Determine the [x, y] coordinate at the center of the cell enclosing the given text.  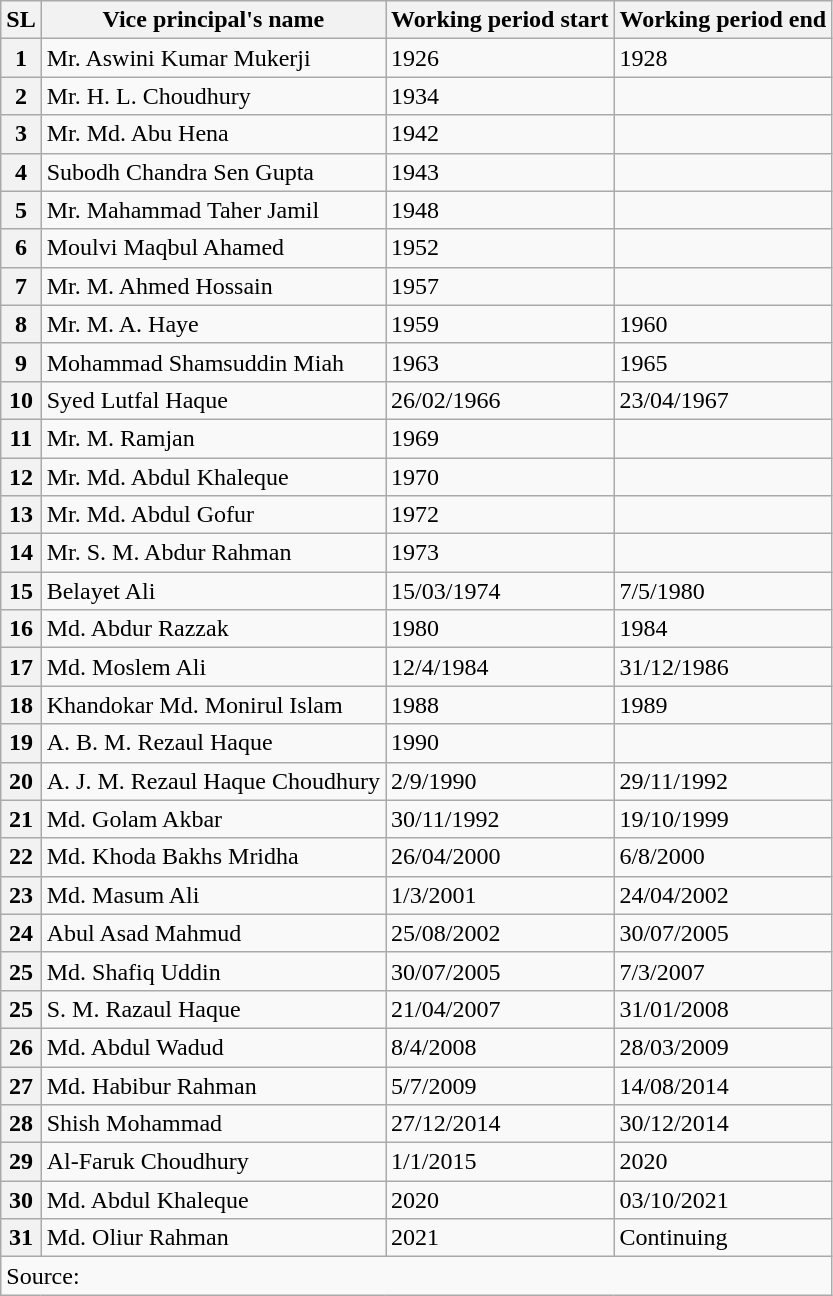
12/4/1984 [500, 667]
26/02/1966 [500, 400]
Vice principal's name [213, 20]
Md. Habibur Rahman [213, 1085]
Source: [416, 1276]
26/04/2000 [500, 857]
Mr. H. L. Choudhury [213, 96]
S. M. Razaul Haque [213, 1009]
1984 [723, 629]
8 [21, 324]
30/12/2014 [723, 1124]
Khandokar Md. Monirul Islam [213, 705]
30/11/1992 [500, 819]
19 [21, 743]
14 [21, 553]
Mr. M. A. Haye [213, 324]
1959 [500, 324]
Mohammad Shamsuddin Miah [213, 362]
10 [21, 400]
1 [21, 58]
1972 [500, 515]
18 [21, 705]
Al-Faruk Choudhury [213, 1162]
2021 [500, 1238]
Md. Golam Akbar [213, 819]
1943 [500, 172]
1970 [500, 477]
28/03/2009 [723, 1047]
1952 [500, 248]
Working period end [723, 20]
1926 [500, 58]
1989 [723, 705]
25/08/2002 [500, 933]
Abul Asad Mahmud [213, 933]
6 [21, 248]
1934 [500, 96]
29 [21, 1162]
22 [21, 857]
1/1/2015 [500, 1162]
Md. Masum Ali [213, 895]
12 [21, 477]
1957 [500, 286]
2 [21, 96]
31 [21, 1238]
28 [21, 1124]
1973 [500, 553]
7 [21, 286]
9 [21, 362]
3 [21, 134]
Moulvi Maqbul Ahamed [213, 248]
Working period start [500, 20]
Belayet Ali [213, 591]
Mr. Mahammad Taher Jamil [213, 210]
19/10/1999 [723, 819]
1/3/2001 [500, 895]
29/11/1992 [723, 781]
24 [21, 933]
17 [21, 667]
1942 [500, 134]
Mr. S. M. Abdur Rahman [213, 553]
Mr. M. Ahmed Hossain [213, 286]
16 [21, 629]
1965 [723, 362]
23 [21, 895]
SL [21, 20]
30 [21, 1200]
2/9/1990 [500, 781]
27 [21, 1085]
31/12/1986 [723, 667]
1988 [500, 705]
1980 [500, 629]
15/03/1974 [500, 591]
13 [21, 515]
20 [21, 781]
4 [21, 172]
Mr. Md. Abu Hena [213, 134]
Md. Shafiq Uddin [213, 971]
A. B. M. Rezaul Haque [213, 743]
Continuing [723, 1238]
14/08/2014 [723, 1085]
Md. Abdul Wadud [213, 1047]
Mr. M. Ramjan [213, 438]
Md. Moslem Ali [213, 667]
24/04/2002 [723, 895]
Syed Lutfal Haque [213, 400]
1990 [500, 743]
1969 [500, 438]
Subodh Chandra Sen Gupta [213, 172]
Md. Abdul Khaleque [213, 1200]
8/4/2008 [500, 1047]
03/10/2021 [723, 1200]
21 [21, 819]
1963 [500, 362]
Md. Khoda Bakhs Mridha [213, 857]
1948 [500, 210]
Mr. Md. Abdul Gofur [213, 515]
5 [21, 210]
6/8/2000 [723, 857]
1928 [723, 58]
7/5/1980 [723, 591]
1960 [723, 324]
11 [21, 438]
21/04/2007 [500, 1009]
5/7/2009 [500, 1085]
23/04/1967 [723, 400]
Md. Abdur Razzak [213, 629]
A. J. M. Rezaul Haque Choudhury [213, 781]
27/12/2014 [500, 1124]
Md. Oliur Rahman [213, 1238]
Shish Mohammad [213, 1124]
Mr. Aswini Kumar Mukerji [213, 58]
7/3/2007 [723, 971]
26 [21, 1047]
31/01/2008 [723, 1009]
Mr. Md. Abdul Khaleque [213, 477]
15 [21, 591]
